Output the [x, y] coordinate of the center of the cell containing the given text.  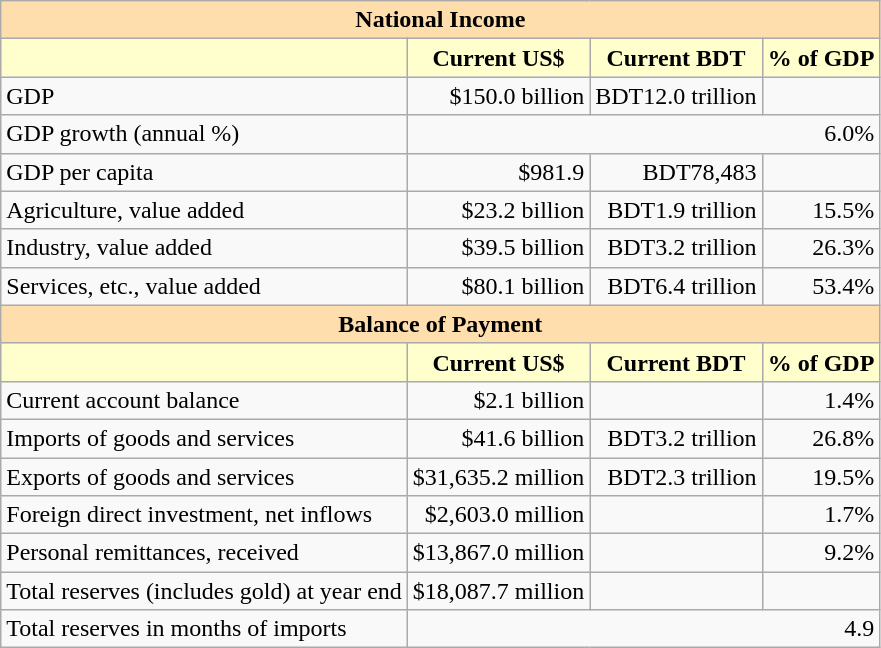
Balance of Payment [440, 324]
$80.1 billion [498, 286]
BDT6.4 trillion [676, 286]
National Income [440, 20]
Foreign direct investment, net inflows [204, 515]
4.9 [644, 629]
BDT12.0 trillion [676, 96]
$18,087.7 million [498, 591]
1.7% [821, 515]
Services, etc., value added [204, 286]
1.4% [821, 400]
26.8% [821, 438]
6.0% [644, 134]
Exports of goods and services [204, 477]
$150.0 billion [498, 96]
26.3% [821, 248]
GDP growth (annual %) [204, 134]
Imports of goods and services [204, 438]
GDP [204, 96]
Agriculture, value added [204, 210]
$13,867.0 million [498, 553]
$41.6 billion [498, 438]
$23.2 billion [498, 210]
GDP per capita [204, 172]
Current account balance [204, 400]
53.4% [821, 286]
$981.9 [498, 172]
15.5% [821, 210]
$39.5 billion [498, 248]
Total reserves in months of imports [204, 629]
Total reserves (includes gold) at year end [204, 591]
BDT1.9 trillion [676, 210]
$31,635.2 million [498, 477]
BDT78,483 [676, 172]
$2.1 billion [498, 400]
Industry, value added [204, 248]
BDT2.3 trillion [676, 477]
$2,603.0 million [498, 515]
9.2% [821, 553]
Personal remittances, received [204, 553]
19.5% [821, 477]
